Extract the [x, y] coordinate from the center of the cell holding the provided text.  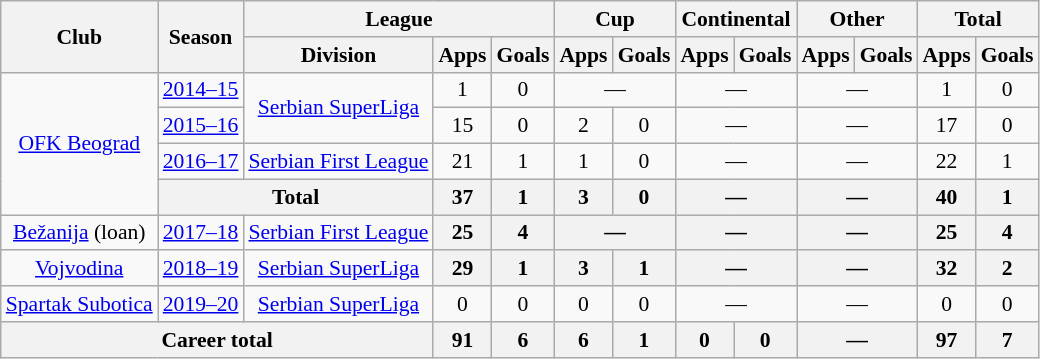
17 [947, 126]
Bežanija (loan) [80, 233]
2019–20 [201, 304]
22 [947, 162]
97 [947, 340]
Career total [218, 340]
Other [856, 19]
91 [462, 340]
29 [462, 269]
37 [462, 197]
21 [462, 162]
OFK Beograd [80, 143]
2018–19 [201, 269]
Spartak Subotica [80, 304]
League [398, 19]
Season [201, 36]
Cup [614, 19]
Continental [736, 19]
40 [947, 197]
Club [80, 36]
2015–16 [201, 126]
2014–15 [201, 90]
2017–18 [201, 233]
7 [1008, 340]
15 [462, 126]
Division [338, 55]
Vojvodina [80, 269]
2016–17 [201, 162]
32 [947, 269]
